Return the [X, Y] coordinate for the center point of the cell that contains the specified text.  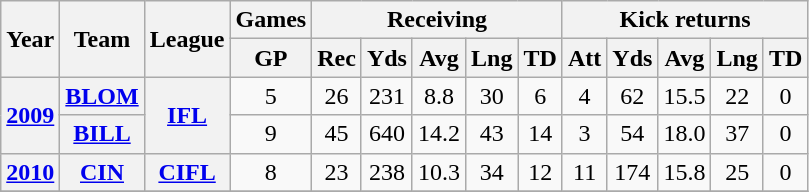
8.8 [438, 96]
43 [492, 134]
6 [540, 96]
37 [737, 134]
14 [540, 134]
18.0 [684, 134]
BLOM [102, 96]
11 [584, 172]
Receiving [438, 20]
231 [386, 96]
12 [540, 172]
9 [271, 134]
30 [492, 96]
GP [271, 58]
2009 [30, 115]
15.8 [684, 172]
640 [386, 134]
5 [271, 96]
45 [337, 134]
15.5 [684, 96]
2010 [30, 172]
Att [584, 58]
174 [632, 172]
23 [337, 172]
54 [632, 134]
CIFL [187, 172]
Rec [337, 58]
26 [337, 96]
8 [271, 172]
BILL [102, 134]
62 [632, 96]
238 [386, 172]
Year [30, 39]
League [187, 39]
25 [737, 172]
CIN [102, 172]
22 [737, 96]
IFL [187, 115]
3 [584, 134]
14.2 [438, 134]
4 [584, 96]
34 [492, 172]
Games [271, 20]
Team [102, 39]
Kick returns [684, 20]
10.3 [438, 172]
